Return the (x, y) coordinate for the center point of the cell that contains the specified text.  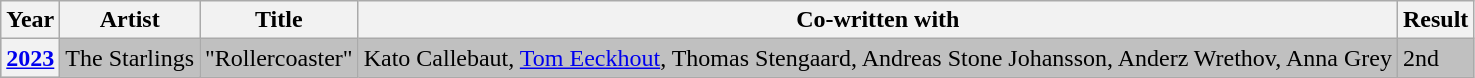
Year (30, 20)
"Rollercoaster" (280, 58)
Co-written with (878, 20)
Result (1435, 20)
Artist (130, 20)
2023 (30, 58)
Kato Callebaut, Tom Eeckhout, Thomas Stengaard, Andreas Stone Johansson, Anderz Wrethov, Anna Grey (878, 58)
The Starlings (130, 58)
2nd (1435, 58)
Title (280, 20)
